Find where the given text appears and provide that cell's center as (X, Y) coordinate. 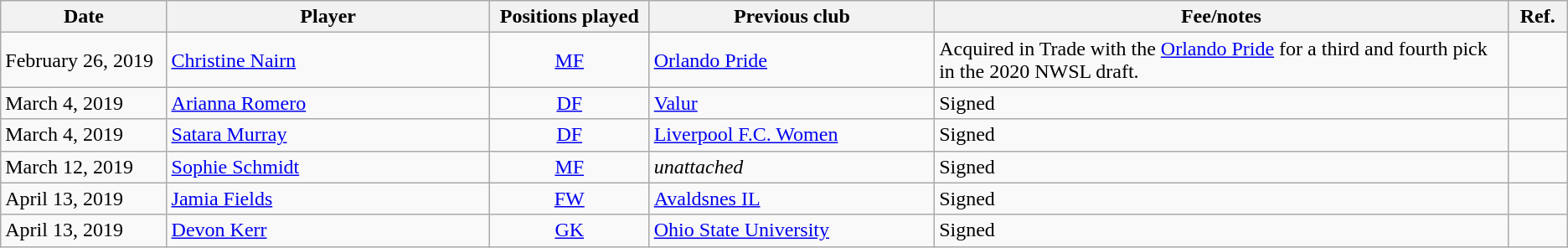
Ref. (1538, 17)
Orlando Pride (792, 60)
Liverpool F.C. Women (792, 135)
February 26, 2019 (84, 60)
Ohio State University (792, 230)
March 12, 2019 (84, 167)
Player (328, 17)
unattached (792, 167)
Arianna Romero (328, 103)
Fee/notes (1221, 17)
Christine Nairn (328, 60)
Positions played (570, 17)
Date (84, 17)
Satara Murray (328, 135)
Acquired in Trade with the Orlando Pride for a third and fourth pick in the 2020 NWSL draft. (1221, 60)
GK (570, 230)
Previous club (792, 17)
Sophie Schmidt (328, 167)
FW (570, 199)
Avaldsnes IL (792, 199)
Valur (792, 103)
Devon Kerr (328, 230)
Jamia Fields (328, 199)
